Find where the given text appears and provide that cell's center as [X, Y] coordinate. 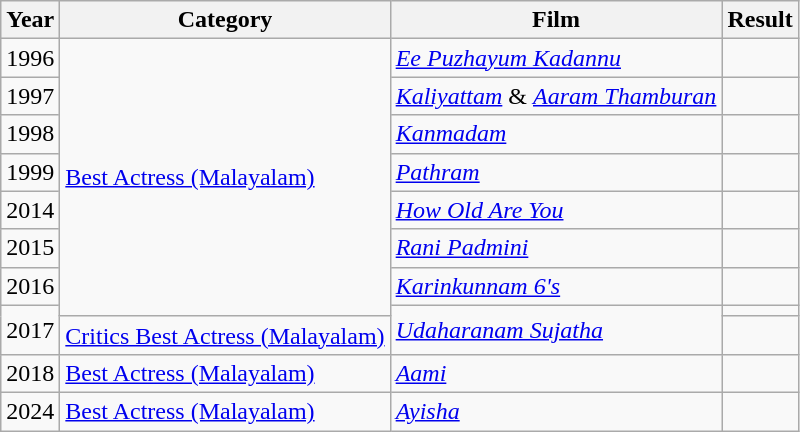
2018 [30, 373]
Critics Best Actress (Malayalam) [225, 335]
2017 [30, 330]
Kanmadam [556, 134]
1997 [30, 96]
Pathram [556, 172]
1996 [30, 58]
Rani Padmini [556, 248]
Category [225, 20]
Kaliyattam & Aaram Thamburan [556, 96]
Ee Puzhayum Kadannu [556, 58]
Film [556, 20]
Ayisha [556, 411]
Karinkunnam 6's [556, 286]
Year [30, 20]
2014 [30, 210]
1998 [30, 134]
Result [760, 20]
2015 [30, 248]
Aami [556, 373]
2024 [30, 411]
2016 [30, 286]
Udaharanam Sujatha [556, 330]
How Old Are You [556, 210]
1999 [30, 172]
